Locate the cell with the specified text and output its (X, Y) center coordinate. 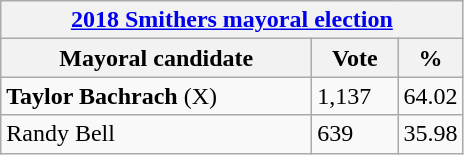
64.02 (430, 96)
35.98 (430, 134)
2018 Smithers mayoral election (232, 20)
Randy Bell (156, 134)
Vote (355, 58)
Mayoral candidate (156, 58)
Taylor Bachrach (X) (156, 96)
% (430, 58)
639 (355, 134)
1,137 (355, 96)
